Pinpoint the cell where the given text exists, returning its (X, Y) midpoint coordinate. 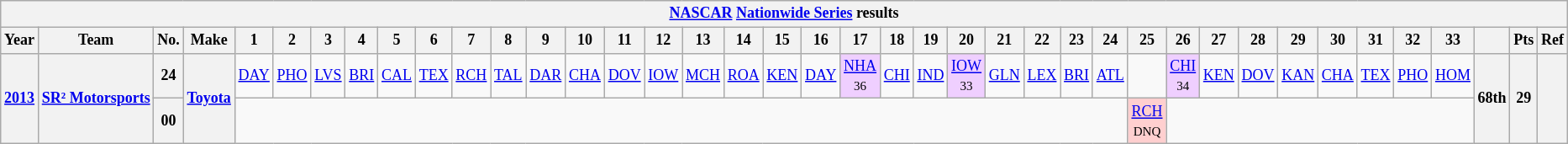
12 (664, 40)
2013 (20, 98)
ROA (743, 76)
11 (624, 40)
22 (1042, 40)
Make (208, 40)
33 (1454, 40)
ATL (1110, 76)
23 (1077, 40)
5 (397, 40)
DAR (546, 76)
CHI (897, 76)
3 (328, 40)
CAL (397, 76)
1 (254, 40)
25 (1147, 40)
00 (168, 121)
17 (860, 40)
IND (931, 76)
LEX (1042, 76)
32 (1413, 40)
30 (1338, 40)
No. (168, 40)
TAL (508, 76)
IOW33 (966, 76)
Ref (1553, 40)
26 (1183, 40)
16 (821, 40)
RCH (471, 76)
SR² Motorsports (96, 98)
LVS (328, 76)
68th (1492, 98)
CHI34 (1183, 76)
19 (931, 40)
7 (471, 40)
2 (292, 40)
6 (434, 40)
27 (1219, 40)
Year (20, 40)
KAN (1298, 76)
13 (703, 40)
NHA36 (860, 76)
8 (508, 40)
21 (1004, 40)
NASCAR Nationwide Series results (785, 13)
RCHDNQ (1147, 121)
28 (1258, 40)
HOM (1454, 76)
Team (96, 40)
Pts (1524, 40)
20 (966, 40)
15 (782, 40)
GLN (1004, 76)
31 (1376, 40)
10 (585, 40)
MCH (703, 76)
4 (361, 40)
14 (743, 40)
Toyota (208, 98)
9 (546, 40)
18 (897, 40)
IOW (664, 76)
